Output the (x, y) coordinate of the center of the cell containing the given text.  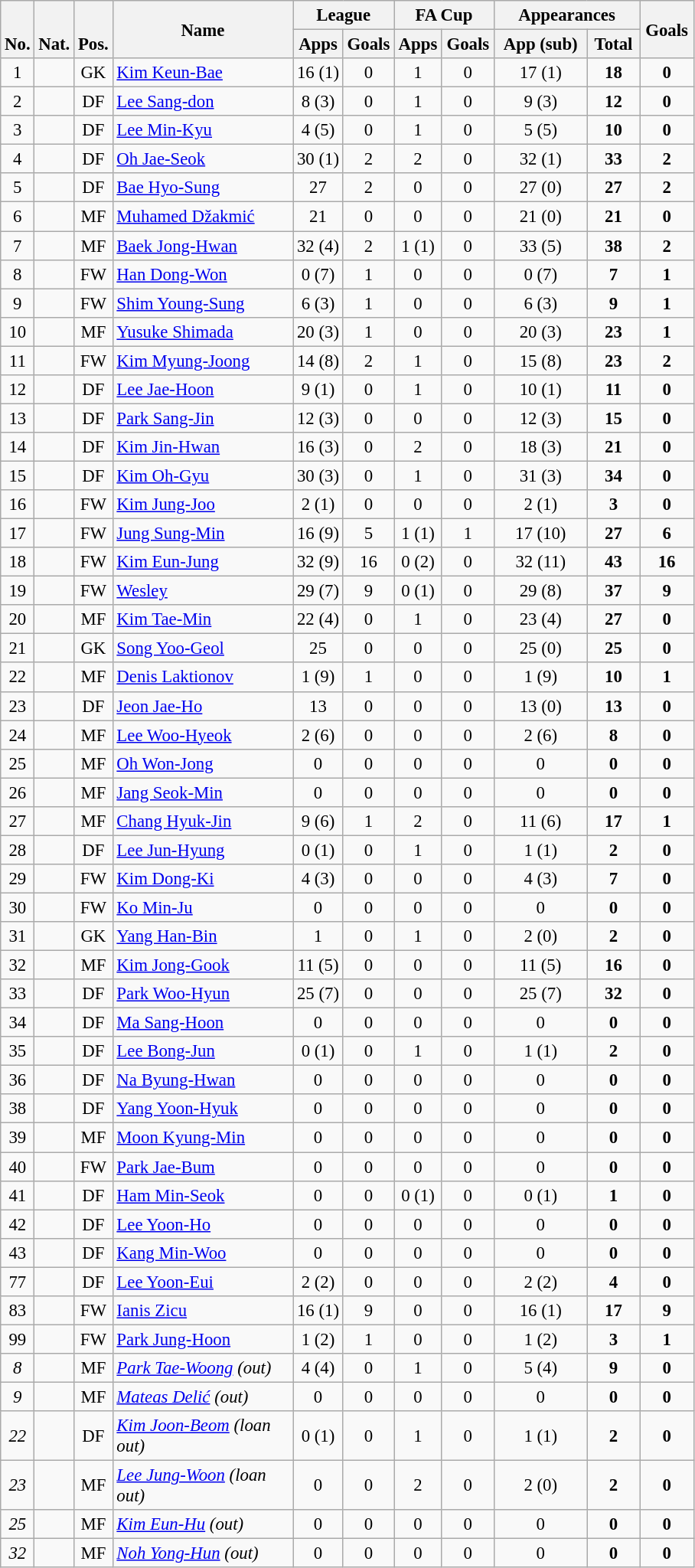
Nat. (54, 29)
19 (18, 591)
Song Yoo-Geol (203, 648)
Name (203, 29)
Jung Sung-Min (203, 534)
Ko Min-Ju (203, 907)
39 (18, 1138)
9 (6) (318, 822)
17 (10) (540, 534)
Kim Joon-Beom (loan out) (203, 1436)
Ma Sang-Hoon (203, 1023)
Oh Won-Jong (203, 763)
29 (8) (540, 591)
29 (18, 879)
17 (1) (540, 73)
Na Byung-Hwan (203, 1080)
Kim Dong-Ki (203, 879)
32 (9) (318, 562)
Baek Jong-Hwan (203, 246)
Park Jae-Bum (203, 1167)
Moon Kyung-Min (203, 1138)
14 (8) (318, 361)
9 (3) (540, 102)
18 (3) (540, 447)
Jang Seok-Min (203, 792)
8 (3) (318, 102)
Muhamed Džakmić (203, 217)
Kim Eun-Hu (out) (203, 1524)
40 (18, 1167)
Lee Sang-don (203, 102)
20 (18, 619)
Mateas Delić (out) (203, 1396)
Lee Yoon-Ho (203, 1224)
Park Sang-Jin (203, 418)
Jeon Jae-Ho (203, 706)
99 (18, 1339)
30 (3) (318, 475)
9 (1) (318, 390)
4 (4) (318, 1368)
Shim Young-Sung (203, 303)
13 (0) (540, 706)
42 (18, 1224)
29 (7) (318, 591)
Kim Jong-Gook (203, 965)
28 (18, 850)
Park Jung-Hoon (203, 1339)
37 (614, 591)
Kim Eun-Jung (203, 562)
Kim Keun-Bae (203, 73)
Lee Min-Kyu (203, 130)
Pos. (93, 29)
Kim Tae-Min (203, 619)
Kim Oh-Gyu (203, 475)
77 (18, 1282)
36 (18, 1080)
22 (4) (318, 619)
11 (6) (540, 822)
Yang Han-Bin (203, 936)
Ianis Zicu (203, 1311)
5 (4) (540, 1368)
Lee Woo-Hyeok (203, 735)
Bae Hyo-Sung (203, 188)
23 (4) (540, 619)
Wesley (203, 591)
27 (0) (540, 188)
Park Woo-Hyun (203, 994)
4 (5) (318, 130)
26 (18, 792)
League (344, 15)
14 (18, 447)
Lee Jung-Woon (loan out) (203, 1485)
Han Dong-Won (203, 274)
Kim Jung-Joo (203, 505)
Kang Min-Woo (203, 1253)
App (sub) (540, 44)
33 (5) (540, 246)
Kim Jin-Hwan (203, 447)
Total (614, 44)
Yusuke Shimada (203, 332)
0 (2) (418, 562)
Denis Laktionov (203, 678)
32 (11) (540, 562)
Lee Bong-Jun (203, 1051)
83 (18, 1311)
31 (3) (540, 475)
41 (18, 1195)
5 (5) (540, 130)
Lee Yoon-Eui (203, 1282)
FA Cup (444, 15)
Noh Yong-Hun (out) (203, 1553)
30 (18, 907)
30 (1) (318, 159)
35 (18, 1051)
Yang Yoon-Hyuk (203, 1109)
24 (18, 735)
10 (1) (540, 390)
15 (8) (540, 361)
Oh Jae-Seok (203, 159)
Chang Hyuk-Jin (203, 822)
32 (1) (540, 159)
16 (9) (318, 534)
Lee Jun-Hyung (203, 850)
Lee Jae-Hoon (203, 390)
No. (18, 29)
Park Tae-Woong (out) (203, 1368)
Kim Myung-Joong (203, 361)
16 (3) (318, 447)
21 (0) (540, 217)
Ham Min-Seok (203, 1195)
31 (18, 936)
32 (4) (318, 246)
Appearances (566, 15)
25 (0) (540, 648)
